Scan for the cell matching the given text and deliver its (X, Y) coordinate at center. 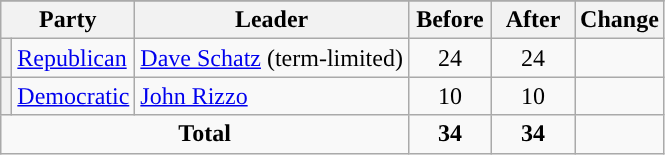
Total (205, 134)
Democratic (74, 96)
Leader (272, 20)
After (534, 20)
Party (68, 20)
Before (450, 20)
Dave Schatz (term-limited) (272, 58)
Republican (74, 58)
Change (620, 20)
John Rizzo (272, 96)
